For the text-containing cell, return its midpoint in [x, y] coordinate format. 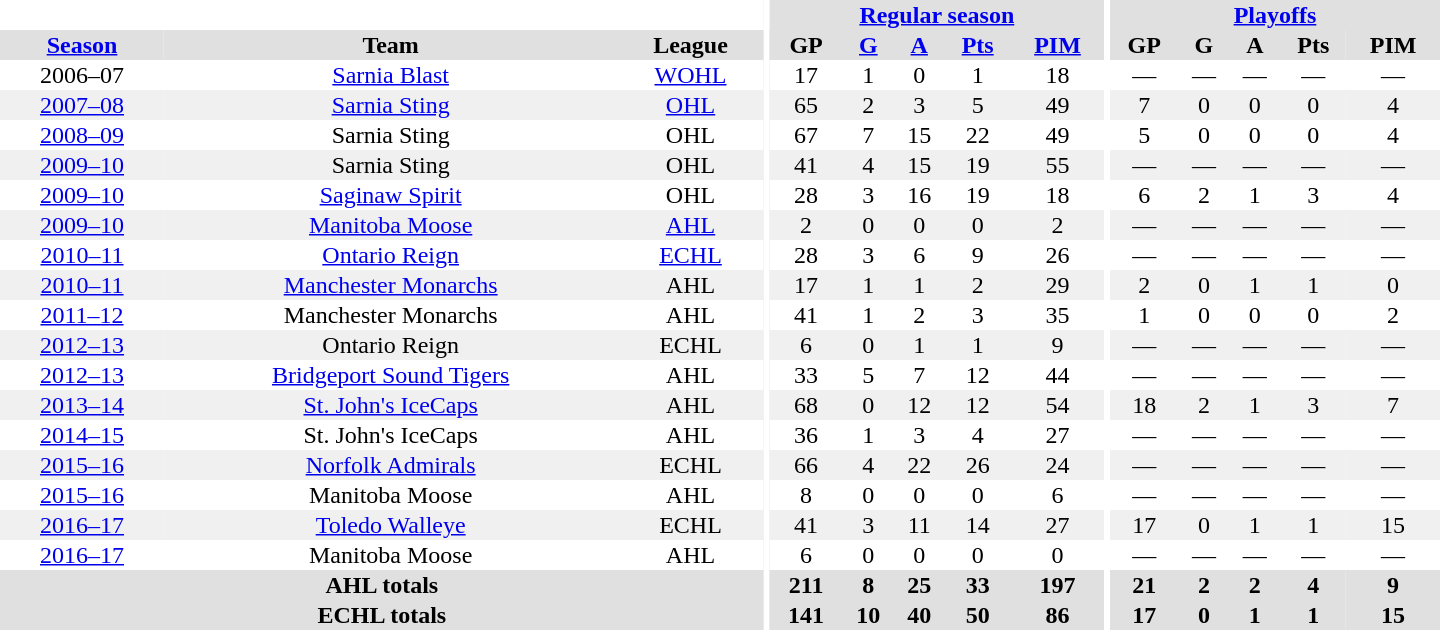
40 [920, 615]
Team [390, 45]
14 [978, 525]
50 [978, 615]
211 [806, 585]
Saginaw Spirit [390, 195]
197 [1058, 585]
Toledo Walleye [390, 525]
68 [806, 405]
66 [806, 465]
29 [1058, 285]
16 [920, 195]
67 [806, 135]
Norfolk Admirals [390, 465]
10 [868, 615]
ECHL totals [382, 615]
24 [1058, 465]
25 [920, 585]
44 [1058, 375]
WOHL [690, 75]
Season [82, 45]
Bridgeport Sound Tigers [390, 375]
36 [806, 435]
2006–07 [82, 75]
Regular season [936, 15]
2014–15 [82, 435]
86 [1058, 615]
2013–14 [82, 405]
Playoffs [1275, 15]
141 [806, 615]
2007–08 [82, 105]
2008–09 [82, 135]
65 [806, 105]
54 [1058, 405]
2011–12 [82, 315]
55 [1058, 165]
35 [1058, 315]
League [690, 45]
Sarnia Blast [390, 75]
21 [1144, 585]
11 [920, 525]
AHL totals [382, 585]
